Detect which cell encompasses the target text, then output its (X, Y) center coordinate. 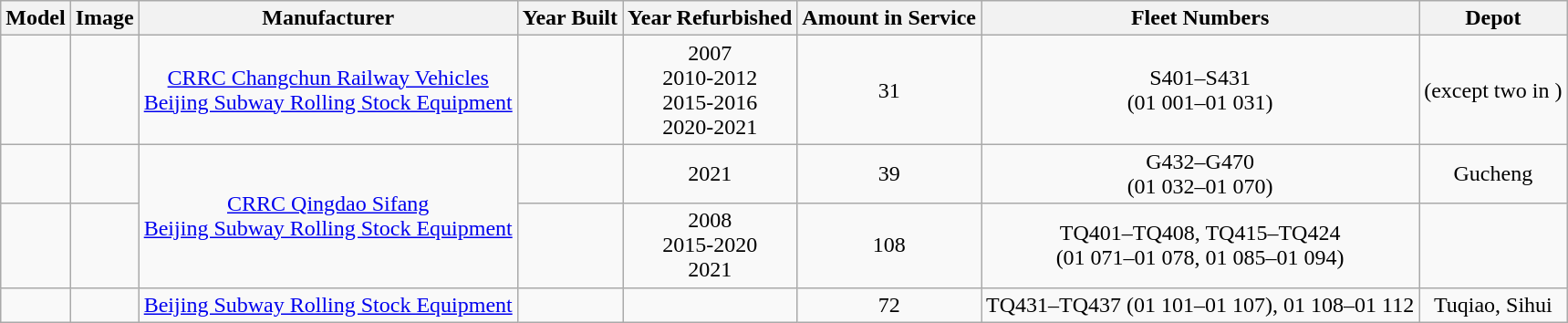
Image (104, 18)
39 (889, 173)
20072010-20122015-20162020-2021 (710, 89)
Model (36, 18)
TQ431–TQ437 (01 101–01 107), 01 108–01 112 (1200, 305)
31 (889, 89)
72 (889, 305)
CRRC Qingdao SifangBeijing Subway Rolling Stock Equipment (328, 215)
Gucheng (1493, 173)
TQ401–TQ408, TQ415–TQ424(01 071–01 078, 01 085–01 094) (1200, 245)
20082015-20202021 (710, 245)
CRRC Changchun Railway VehiclesBeijing Subway Rolling Stock Equipment (328, 89)
Year Built (569, 18)
Year Refurbished (710, 18)
Fleet Numbers (1200, 18)
108 (889, 245)
Tuqiao, Sihui (1493, 305)
Beijing Subway Rolling Stock Equipment (328, 305)
Depot (1493, 18)
S401–S431(01 001–01 031) (1200, 89)
(except two in ) (1493, 89)
Amount in Service (889, 18)
2021 (710, 173)
G432–G470(01 032–01 070) (1200, 173)
Manufacturer (328, 18)
